Output the (X, Y) coordinate of the center of the cell containing the given text.  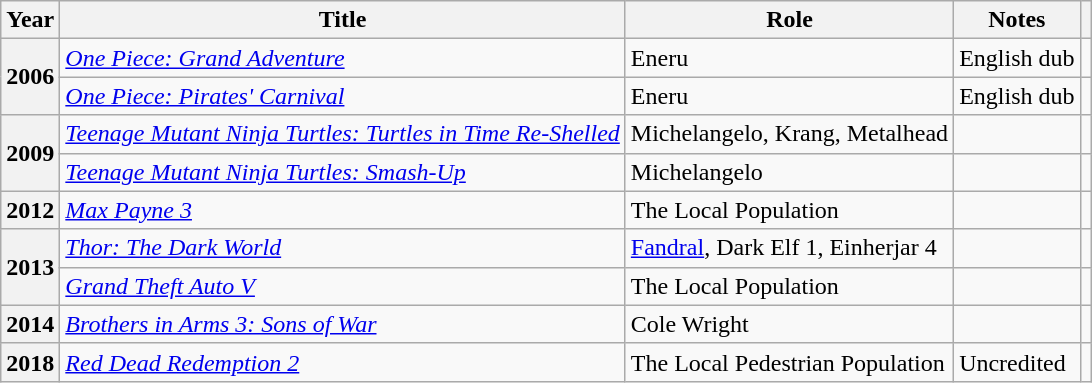
Michelangelo (789, 172)
2013 (30, 267)
The Local Pedestrian Population (789, 362)
One Piece: Grand Adventure (343, 58)
Teenage Mutant Ninja Turtles: Smash-Up (343, 172)
Role (789, 20)
Max Payne 3 (343, 210)
2009 (30, 153)
Grand Theft Auto V (343, 286)
2018 (30, 362)
Notes (1017, 20)
Thor: The Dark World (343, 248)
Title (343, 20)
2006 (30, 77)
Fandral, Dark Elf 1, Einherjar 4 (789, 248)
Uncredited (1017, 362)
Red Dead Redemption 2 (343, 362)
Brothers in Arms 3: Sons of War (343, 324)
Cole Wright (789, 324)
Teenage Mutant Ninja Turtles: Turtles in Time Re-Shelled (343, 134)
One Piece: Pirates' Carnival (343, 96)
2012 (30, 210)
2014 (30, 324)
Year (30, 20)
Michelangelo, Krang, Metalhead (789, 134)
